Output the (X, Y) coordinate of the center of the cell containing the given text.  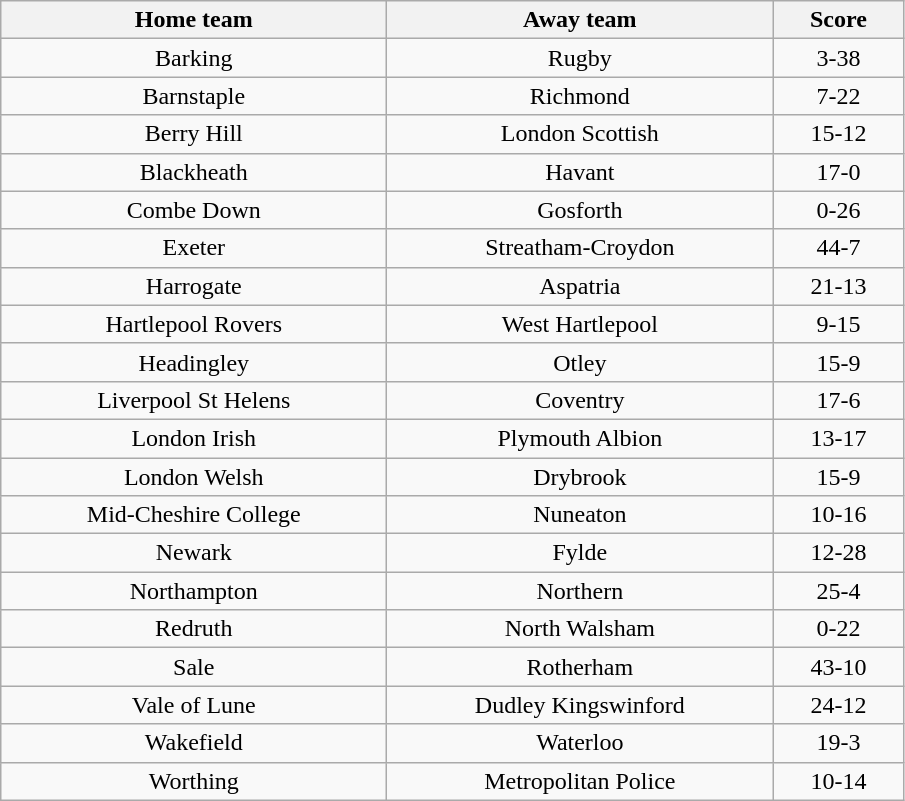
24-12 (838, 705)
Headingley (194, 362)
12-28 (838, 553)
15-12 (838, 134)
Barnstaple (194, 96)
London Irish (194, 438)
Otley (580, 362)
Exeter (194, 248)
0-22 (838, 629)
17-6 (838, 400)
Rotherham (580, 667)
0-26 (838, 210)
13-17 (838, 438)
Northern (580, 591)
Metropolitan Police (580, 781)
7-22 (838, 96)
Coventry (580, 400)
Aspatria (580, 286)
Plymouth Albion (580, 438)
Score (838, 20)
Redruth (194, 629)
10-16 (838, 515)
Waterloo (580, 743)
Sale (194, 667)
Northampton (194, 591)
Gosforth (580, 210)
Dudley Kingswinford (580, 705)
Hartlepool Rovers (194, 324)
25-4 (838, 591)
10-14 (838, 781)
Streatham-Croydon (580, 248)
Combe Down (194, 210)
London Scottish (580, 134)
Havant (580, 172)
21-13 (838, 286)
3-38 (838, 58)
Richmond (580, 96)
Away team (580, 20)
Worthing (194, 781)
43-10 (838, 667)
West Hartlepool (580, 324)
Nuneaton (580, 515)
Mid-Cheshire College (194, 515)
Liverpool St Helens (194, 400)
Drybrook (580, 477)
19-3 (838, 743)
Vale of Lune (194, 705)
Home team (194, 20)
Berry Hill (194, 134)
North Walsham (580, 629)
Fylde (580, 553)
44-7 (838, 248)
Harrogate (194, 286)
Newark (194, 553)
Rugby (580, 58)
9-15 (838, 324)
Blackheath (194, 172)
Wakefield (194, 743)
17-0 (838, 172)
Barking (194, 58)
London Welsh (194, 477)
